Extract the (X, Y) coordinate from the center of the cell holding the provided text.  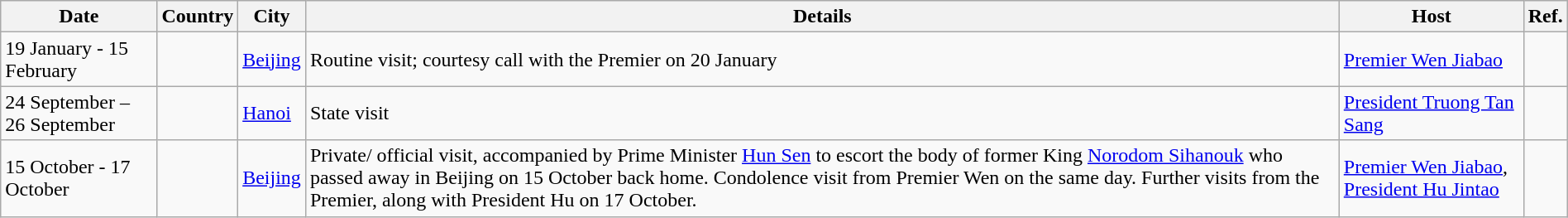
Host (1431, 17)
Hanoi (272, 113)
15 October - 17 October (79, 178)
Premier Wen Jiabao, President Hu Jintao (1431, 178)
State visit (822, 113)
City (272, 17)
Ref. (1545, 17)
President Truong Tan Sang (1431, 113)
Country (198, 17)
Premier Wen Jiabao (1431, 60)
Date (79, 17)
Details (822, 17)
24 September – 26 September (79, 113)
19 January - 15 February (79, 60)
Routine visit; courtesy call with the Premier on 20 January (822, 60)
